Provide the (X, Y) coordinate of the cell's center where the given text is located.  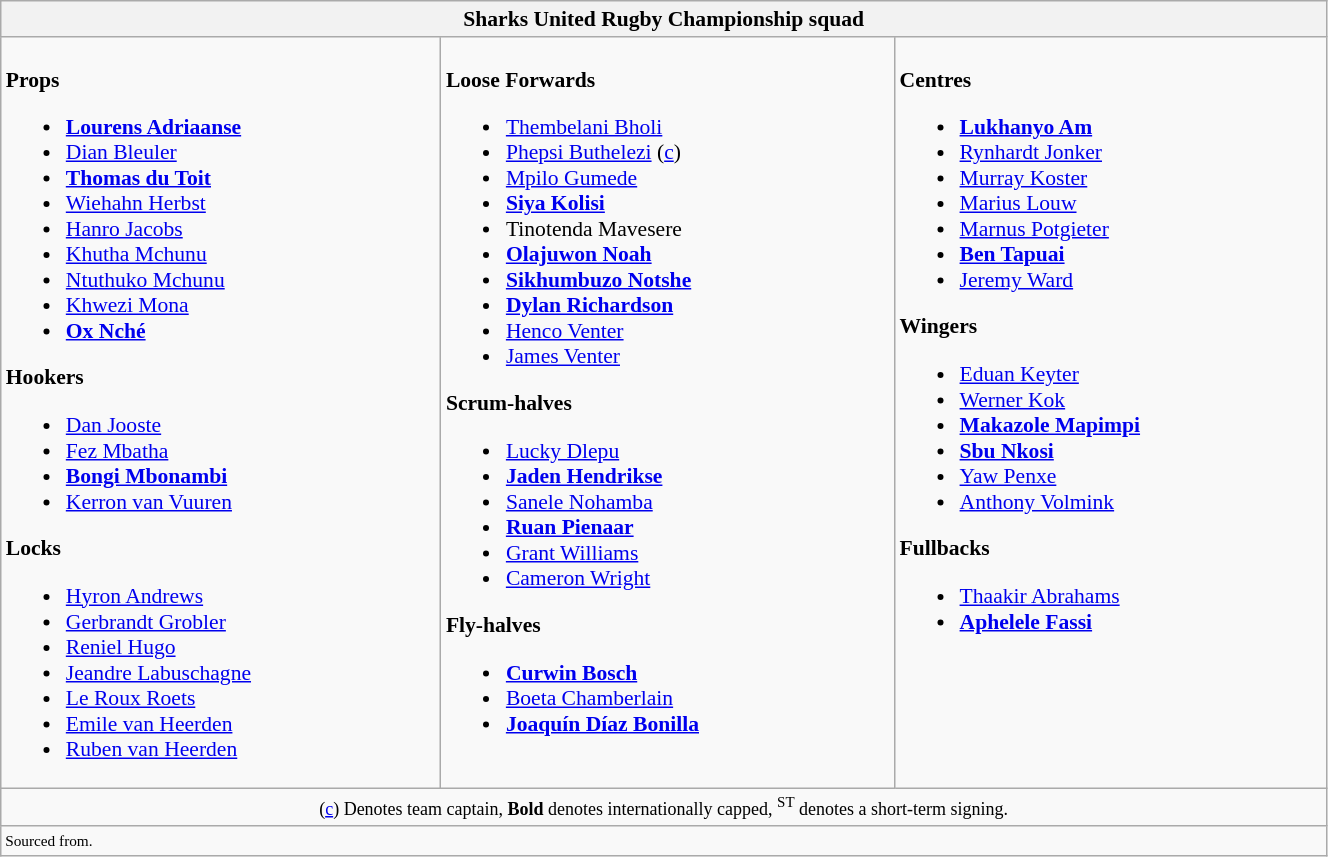
(c) Denotes team captain, Bold denotes internationally capped, ST denotes a short-term signing. (664, 806)
Sharks United Rugby Championship squad (664, 19)
Sourced from. (664, 842)
